Identify which cell holds the provided text, then report its (x, y) central coordinate. 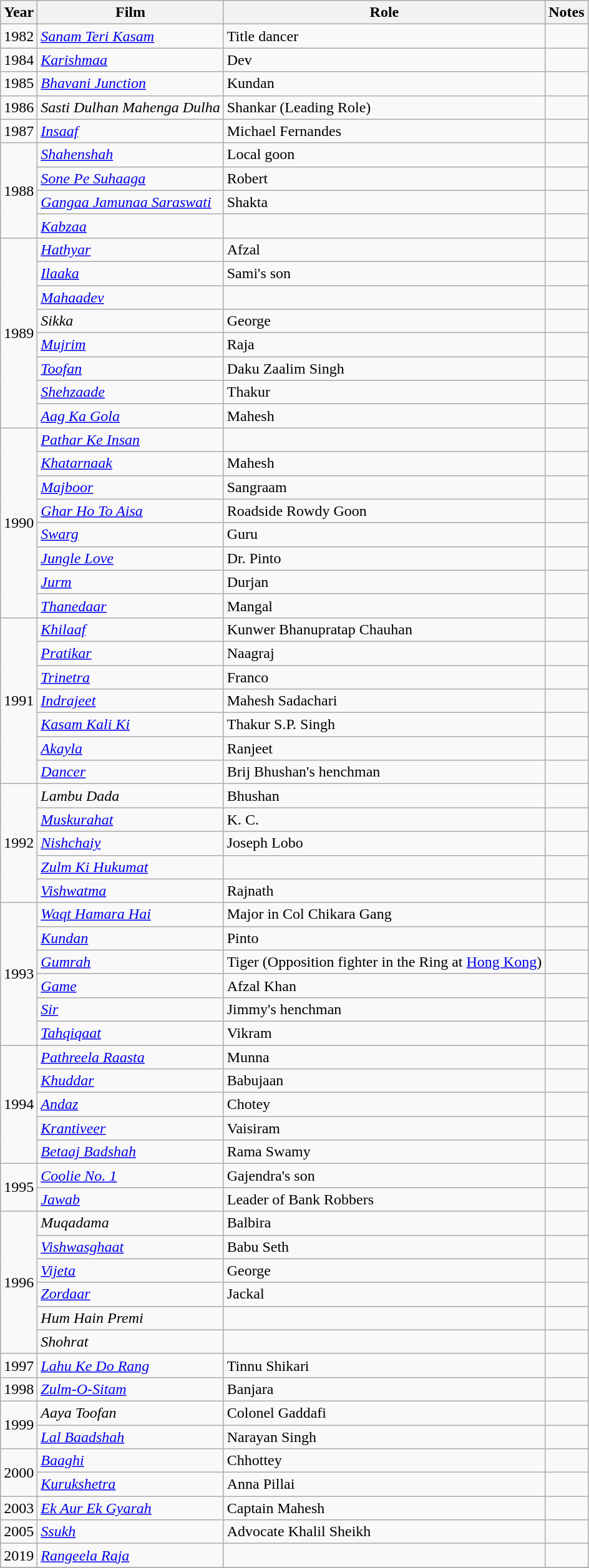
Ghar Ho To Aisa (130, 511)
Narayan Singh (384, 1436)
Banjara (384, 1389)
Shohrat (130, 1342)
1990 (19, 523)
K. C. (384, 820)
Vishwatma (130, 891)
Hum Hain Premi (130, 1318)
Zulm-O-Sitam (130, 1389)
Lahu Ke Do Rang (130, 1365)
Mahaadev (130, 298)
Krantiveer (130, 1128)
Nishchaiy (130, 843)
Ssukh (130, 1532)
Dr. Pinto (384, 558)
2005 (19, 1532)
Mujrim (130, 345)
Pathar Ke Insan (130, 440)
Jungle Love (130, 558)
Trinetra (130, 677)
Indrajeet (130, 701)
Khilaaf (130, 629)
Aaya Toofan (130, 1413)
Raja (384, 345)
Hathyar (130, 249)
1993 (19, 974)
2019 (19, 1556)
1986 (19, 107)
Thakur (384, 392)
Lambu Dada (130, 796)
1994 (19, 1105)
Akayla (130, 748)
Advocate Khalil Sheikh (384, 1532)
Majboor (130, 487)
Gumrah (130, 962)
Muqadama (130, 1223)
Shahenshah (130, 155)
Guru (384, 535)
Ek Aur Ek Gyarah (130, 1508)
1984 (19, 60)
Sikka (130, 321)
Vikram (384, 1033)
1988 (19, 190)
Lal Baadshah (130, 1436)
Thanedaar (130, 606)
2003 (19, 1508)
Zordaar (130, 1294)
Betaaj Badshah (130, 1152)
Shehzaade (130, 392)
Jurm (130, 582)
Afzal (384, 249)
Sir (130, 1009)
Waqt Hamara Hai (130, 914)
Khatarnaak (130, 463)
1985 (19, 84)
Babujaan (384, 1081)
Khuddar (130, 1081)
1991 (19, 700)
Ranjeet (384, 748)
Tahqiqaat (130, 1033)
Babu Seth (384, 1247)
Captain Mahesh (384, 1508)
Muskurahat (130, 820)
Kasam Kali Ki (130, 725)
Zulm Ki Hukumat (130, 867)
Notes (567, 12)
Major in Col Chikara Gang (384, 914)
Kunwer Bhanupratap Chauhan (384, 629)
Dancer (130, 772)
Roadside Rowdy Goon (384, 511)
1982 (19, 36)
Bhavani Junction (130, 84)
Jawab (130, 1199)
Film (130, 12)
Balbira (384, 1223)
1989 (19, 332)
Munna (384, 1057)
Sone Pe Suhaaga (130, 178)
1995 (19, 1188)
Rajnath (384, 891)
Coolie No. 1 (130, 1176)
1992 (19, 843)
Sami's son (384, 273)
Sanam Teri Kasam (130, 36)
Brij Bhushan's henchman (384, 772)
Role (384, 12)
Anna Pillai (384, 1484)
Rama Swamy (384, 1152)
Leader of Bank Robbers (384, 1199)
Insaaf (130, 131)
Franco (384, 677)
Chotey (384, 1105)
Vishwasghaat (130, 1247)
Mahesh Sadachari (384, 701)
2000 (19, 1473)
Baaghi (130, 1461)
Swarg (130, 535)
Colonel Gaddafi (384, 1413)
Kurukshetra (130, 1484)
Vijeta (130, 1270)
1987 (19, 131)
Year (19, 12)
Gangaa Jamunaa Saraswati (130, 202)
Sangraam (384, 487)
Gajendra's son (384, 1176)
Michael Fernandes (384, 131)
Vaisiram (384, 1128)
Naagraj (384, 653)
Toofan (130, 369)
Daku Zaalim Singh (384, 369)
Tinnu Shikari (384, 1365)
Ilaaka (130, 273)
Joseph Lobo (384, 843)
Rangeela Raja (130, 1556)
Local goon (384, 155)
Game (130, 985)
Jimmy's henchman (384, 1009)
1998 (19, 1389)
Bhushan (384, 796)
Tiger (Opposition fighter in the Ring at Hong Kong) (384, 962)
Pinto (384, 938)
Andaz (130, 1105)
Chhottey (384, 1461)
Aag Ka Gola (130, 416)
Karishmaa (130, 60)
Mangal (384, 606)
Kabzaa (130, 226)
Durjan (384, 582)
Pratikar (130, 653)
1999 (19, 1425)
Jackal (384, 1294)
Pathreela Raasta (130, 1057)
Thakur S.P. Singh (384, 725)
Shakta (384, 202)
1996 (19, 1282)
Robert (384, 178)
Title dancer (384, 36)
1997 (19, 1365)
Shankar (Leading Role) (384, 107)
Dev (384, 60)
Afzal Khan (384, 985)
Sasti Dulhan Mahenga Dulha (130, 107)
